Provide the (x, y) coordinate of the cell's center where the given text is located.  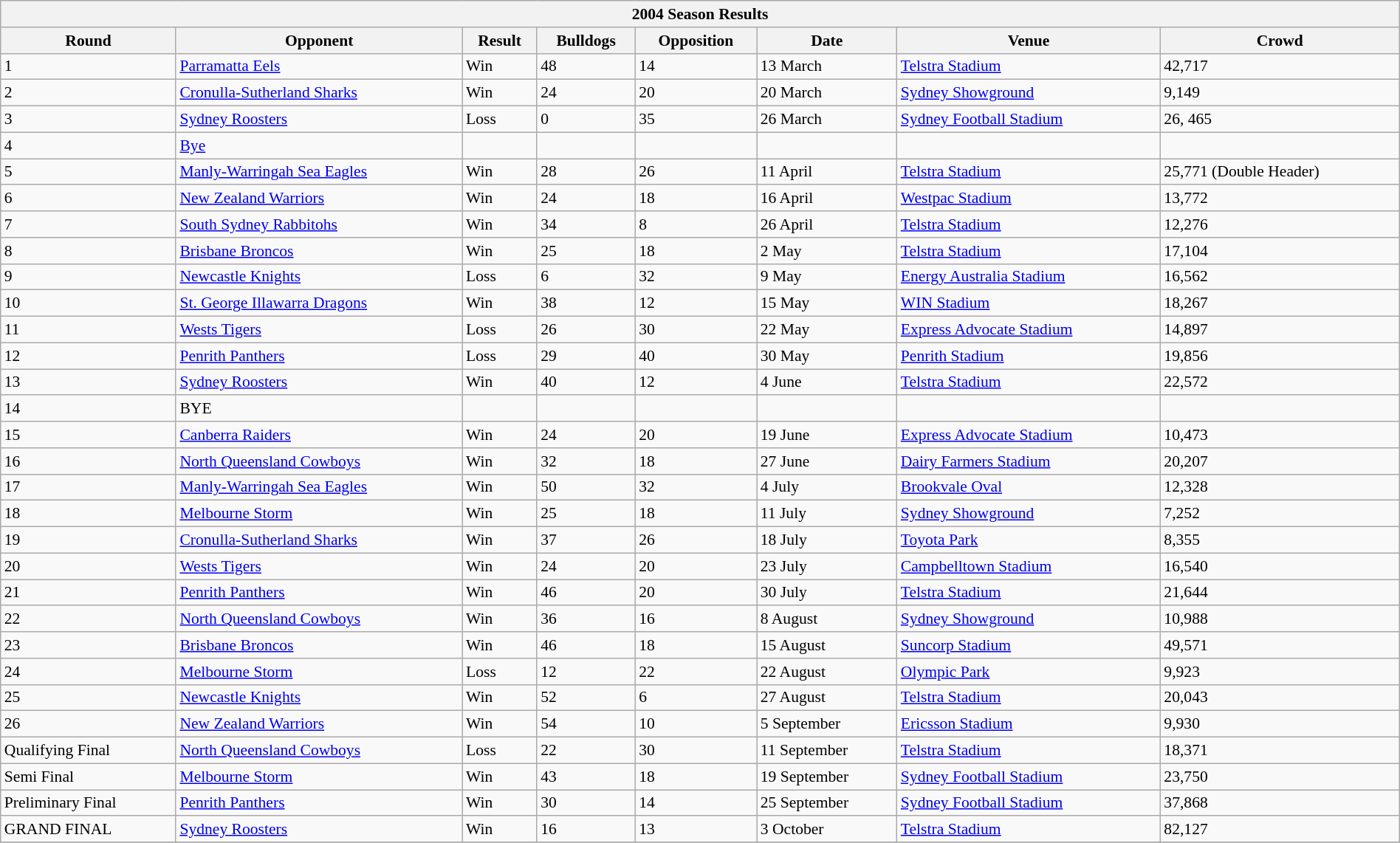
Energy Australia Stadium (1029, 277)
16,562 (1280, 277)
37 (586, 540)
Opposition (696, 41)
12,328 (1280, 487)
20,043 (1280, 698)
19 September (827, 777)
7,252 (1280, 514)
Round (89, 41)
Preliminary Final (89, 803)
9 (89, 277)
Canberra Raiders (319, 435)
2004 Season Results (700, 14)
7 (89, 224)
3 (89, 120)
19 (89, 540)
17 (89, 487)
8 August (827, 619)
21 (89, 593)
Date (827, 41)
17,104 (1280, 251)
Ericsson Stadium (1029, 724)
37,868 (1280, 803)
Result (499, 41)
18,371 (1280, 751)
4 July (827, 487)
9,149 (1280, 93)
82,127 (1280, 830)
13,772 (1280, 199)
South Sydney Rabbitohs (319, 224)
22 August (827, 672)
43 (586, 777)
4 (89, 145)
36 (586, 619)
GRAND FINAL (89, 830)
Semi Final (89, 777)
Qualifying Final (89, 751)
22,572 (1280, 382)
Venue (1029, 41)
WIN Stadium (1029, 303)
5 (89, 172)
27 August (827, 698)
10,988 (1280, 619)
26 April (827, 224)
20,207 (1280, 461)
34 (586, 224)
10,473 (1280, 435)
1 (89, 66)
15 (89, 435)
4 June (827, 382)
26 March (827, 120)
14,897 (1280, 330)
5 September (827, 724)
12,276 (1280, 224)
23 (89, 645)
Dairy Farmers Stadium (1029, 461)
42,717 (1280, 66)
25,771 (Double Header) (1280, 172)
9,923 (1280, 672)
9 May (827, 277)
11 (89, 330)
Crowd (1280, 41)
Olympic Park (1029, 672)
30 May (827, 356)
15 May (827, 303)
20 March (827, 93)
48 (586, 66)
Brookvale Oval (1029, 487)
25 September (827, 803)
2 (89, 93)
52 (586, 698)
8,355 (1280, 540)
16 April (827, 199)
Bulldogs (586, 41)
22 May (827, 330)
Bye (319, 145)
3 October (827, 830)
18 July (827, 540)
49,571 (1280, 645)
30 July (827, 593)
21,644 (1280, 593)
18,267 (1280, 303)
11 July (827, 514)
27 June (827, 461)
Penrith Stadium (1029, 356)
BYE (319, 409)
11 September (827, 751)
Campbelltown Stadium (1029, 566)
Suncorp Stadium (1029, 645)
19 June (827, 435)
Toyota Park (1029, 540)
Opponent (319, 41)
54 (586, 724)
9,930 (1280, 724)
38 (586, 303)
11 April (827, 172)
28 (586, 172)
St. George Illawarra Dragons (319, 303)
0 (586, 120)
23,750 (1280, 777)
19,856 (1280, 356)
13 March (827, 66)
2 May (827, 251)
16,540 (1280, 566)
23 July (827, 566)
50 (586, 487)
15 August (827, 645)
Parramatta Eels (319, 66)
29 (586, 356)
35 (696, 120)
26, 465 (1280, 120)
Westpac Stadium (1029, 199)
